Provide the (X, Y) coordinate of the cell's center where the given text is located.  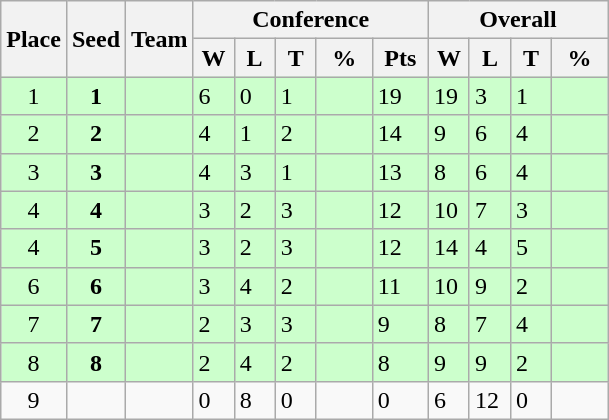
Conference (310, 20)
Team (160, 39)
Place (34, 39)
Seed (96, 39)
Pts (400, 58)
Overall (518, 20)
11 (400, 286)
13 (400, 172)
